Determine the [X, Y] coordinate at the center of the cell enclosing the given text.  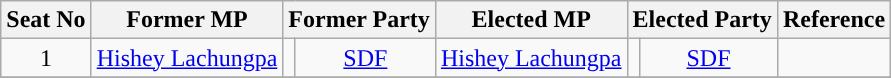
Former MP [187, 20]
Seat No [46, 20]
Former Party [360, 20]
1 [46, 58]
Reference [834, 20]
Elected MP [531, 20]
Elected Party [702, 20]
